Determine the [X, Y] coordinate at the center of the cell enclosing the given text.  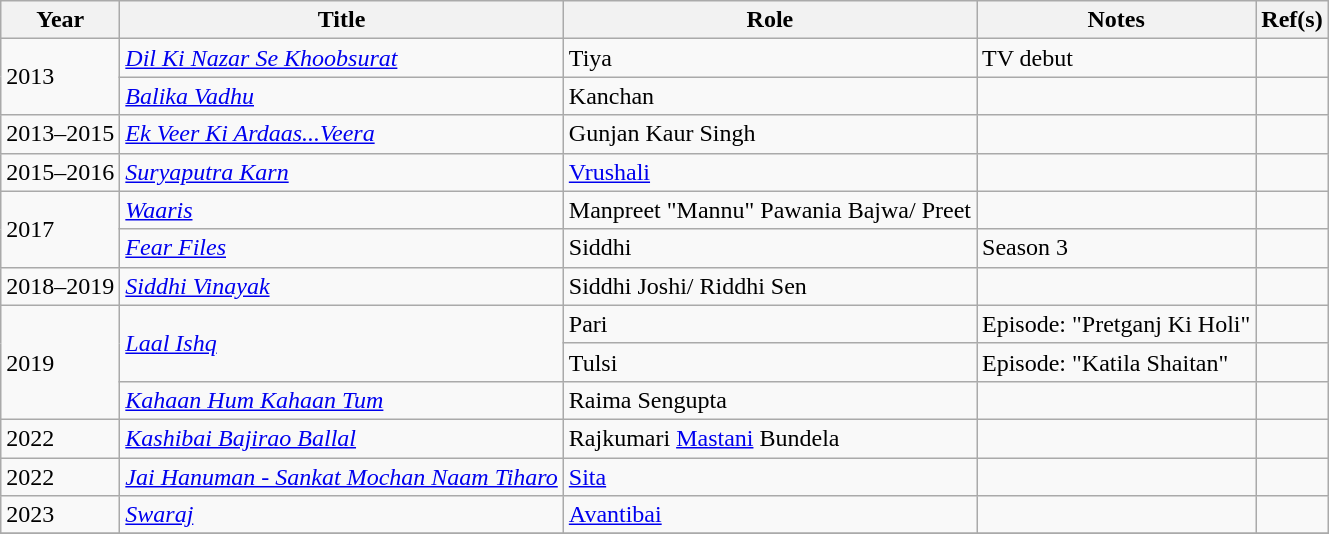
Siddhi Vinayak [342, 286]
Balika Vadhu [342, 96]
Episode: "Pretganj Ki Holi" [1116, 324]
2018–2019 [60, 286]
Title [342, 20]
Year [60, 20]
2019 [60, 362]
2023 [60, 515]
Kanchan [770, 96]
Swaraj [342, 515]
Suryaputra Karn [342, 172]
Kahaan Hum Kahaan Tum [342, 400]
Fear Files [342, 248]
Dil Ki Nazar Se Khoobsurat [342, 58]
2015–2016 [60, 172]
2013–2015 [60, 134]
Tulsi [770, 362]
Kashibai Bajirao Ballal [342, 438]
Waaris [342, 210]
Sita [770, 477]
Season 3 [1116, 248]
Notes [1116, 20]
Ek Veer Ki Ardaas...Veera [342, 134]
Raima Sengupta [770, 400]
Gunjan Kaur Singh [770, 134]
Jai Hanuman - Sankat Mochan Naam Tiharo [342, 477]
Avantibai [770, 515]
Siddhi Joshi/ Riddhi Sen [770, 286]
Manpreet "Mannu" Pawania Bajwa/ Preet [770, 210]
Pari [770, 324]
TV debut [1116, 58]
Siddhi [770, 248]
Tiya [770, 58]
2013 [60, 77]
Ref(s) [1292, 20]
Laal Ishq [342, 343]
Vrushali [770, 172]
2017 [60, 229]
Role [770, 20]
Episode: "Katila Shaitan" [1116, 362]
Rajkumari Mastani Bundela [770, 438]
